Find where the given text appears and provide that cell's center as (x, y) coordinate. 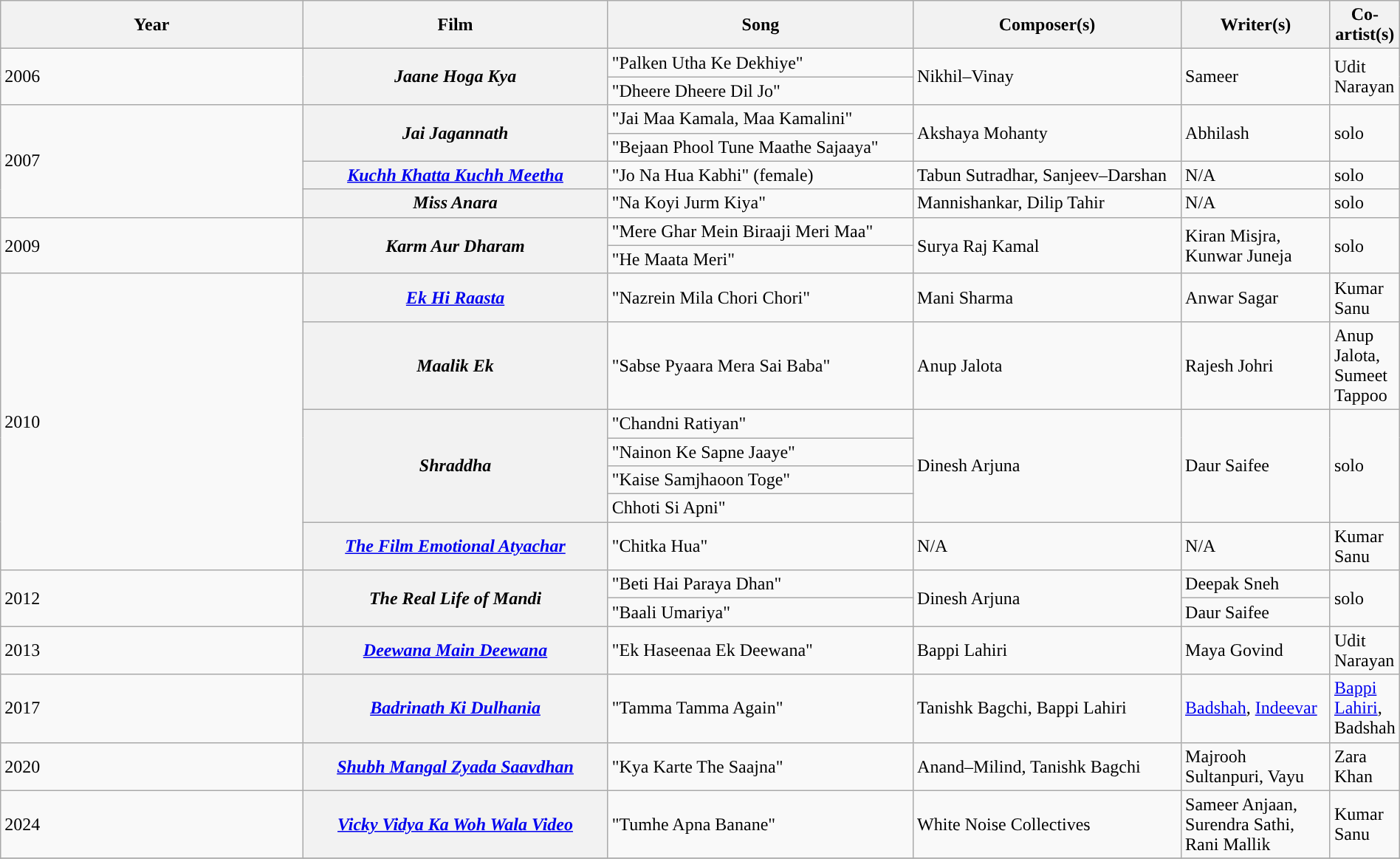
2012 (152, 598)
White Noise Collectives (1047, 824)
"Dheere Dheere Dil Jo" (761, 91)
"He Maata Meri" (761, 259)
"Kaise Samjhaoon Toge" (761, 480)
"Jo Na Hua Kabhi" (female) (761, 175)
Maalik Ek (455, 365)
Mannishankar, Dilip Tahir (1047, 203)
Karm Aur Dharam (455, 245)
Nikhil–Vinay (1047, 77)
Ek Hi Raasta (455, 297)
Shubh Mangal Zyada Saavdhan (455, 767)
Film (455, 25)
"Chandni Ratiyan" (761, 423)
Rajesh Johri (1256, 365)
"Tumhe Apna Banane" (761, 824)
Deepak Sneh (1256, 584)
"Bejaan Phool Tune Maathe Sajaaya" (761, 147)
Abhilash (1256, 133)
Song (761, 25)
"Kya Karte The Saajna" (761, 767)
Shraddha (455, 465)
Kiran Misjra, Kunwar Juneja (1256, 245)
"Beti Hai Paraya Dhan" (761, 584)
Anup Jalota, Sumeet Tappoo (1365, 365)
Maya Govind (1256, 650)
"Baali Umariya" (761, 612)
"Chitka Hua" (761, 547)
Writer(s) (1256, 25)
Kuchh Khatta Kuchh Meetha (455, 175)
"Nazrein Mila Chori Chori" (761, 297)
2013 (152, 650)
Sameer Anjaan, Surendra Sathi, Rani Mallik (1256, 824)
Badshah, Indeevar (1256, 708)
Tanishk Bagchi, Bappi Lahiri (1047, 708)
"Mere Ghar Mein Biraaji Meri Maa" (761, 231)
The Film Emotional Atyachar (455, 547)
2020 (152, 767)
Bappi Lahiri, Badshah (1365, 708)
Miss Anara (455, 203)
"Tamma Tamma Again" (761, 708)
"Sabse Pyaara Mera Sai Baba" (761, 365)
Co-artist(s) (1365, 25)
Tabun Sutradhar, Sanjeev–Darshan (1047, 175)
Akshaya Mohanty (1047, 133)
Jai Jagannath (455, 133)
Anwar Sagar (1256, 297)
Mani Sharma (1047, 297)
Jaane Hoga Kya (455, 77)
Deewana Main Deewana (455, 650)
"Nainon Ke Sapne Jaaye" (761, 451)
Anand–Milind, Tanishk Bagchi (1047, 767)
Badrinath Ki Dulhania (455, 708)
"Jai Maa Kamala, Maa Kamalini" (761, 119)
2006 (152, 77)
Composer(s) (1047, 25)
Sameer (1256, 77)
Zara Khan (1365, 767)
Year (152, 25)
Vicky Vidya Ka Woh Wala Video (455, 824)
2009 (152, 245)
Majrooh Sultanpuri, Vayu (1256, 767)
2010 (152, 421)
Surya Raj Kamal (1047, 245)
Bappi Lahiri (1047, 650)
2007 (152, 161)
2017 (152, 708)
2024 (152, 824)
"Ek Haseenaa Ek Deewana" (761, 650)
The Real Life of Mandi (455, 598)
"Na Koyi Jurm Kiya" (761, 203)
Chhoti Si Apni" (761, 508)
Anup Jalota (1047, 365)
"Palken Utha Ke Dekhiye" (761, 63)
